Identify which cell holds the provided text, then report its [x, y] central coordinate. 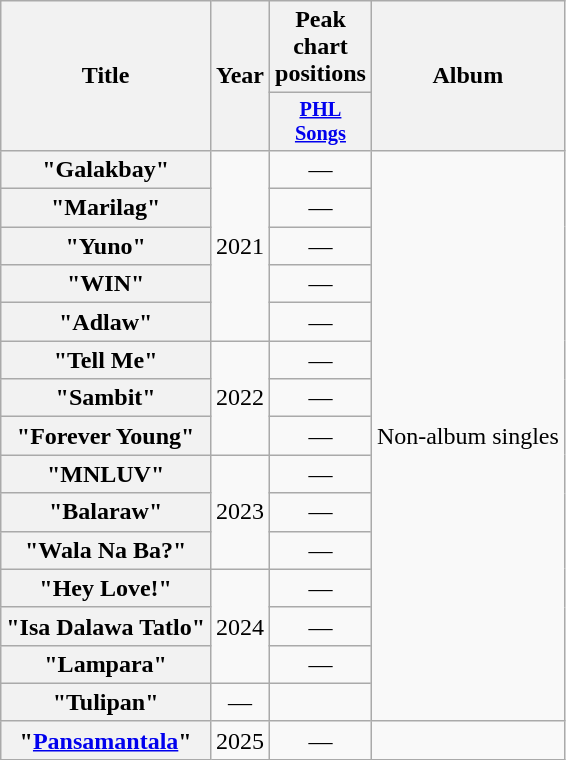
"Yuno" [106, 246]
"Tulipan" [106, 702]
"Lampara" [106, 664]
Non-album singles [468, 436]
"Sambit" [106, 398]
"WIN" [106, 284]
"Galakbay" [106, 169]
Title [106, 76]
2023 [240, 512]
"Pansamantala" [106, 740]
"Marilag" [106, 208]
"MNLUV" [106, 474]
Album [468, 76]
"Balaraw" [106, 512]
"Adlaw" [106, 322]
2022 [240, 398]
2024 [240, 626]
"Isa Dalawa Tatlo" [106, 626]
"Hey Love!" [106, 588]
"Forever Young" [106, 436]
2025 [240, 740]
PHLSongs [321, 122]
Year [240, 76]
"Tell Me" [106, 360]
"Wala Na Ba?" [106, 550]
Peak chart positions [321, 47]
2021 [240, 245]
